Pinpoint the cell where the given text exists, returning its [x, y] midpoint coordinate. 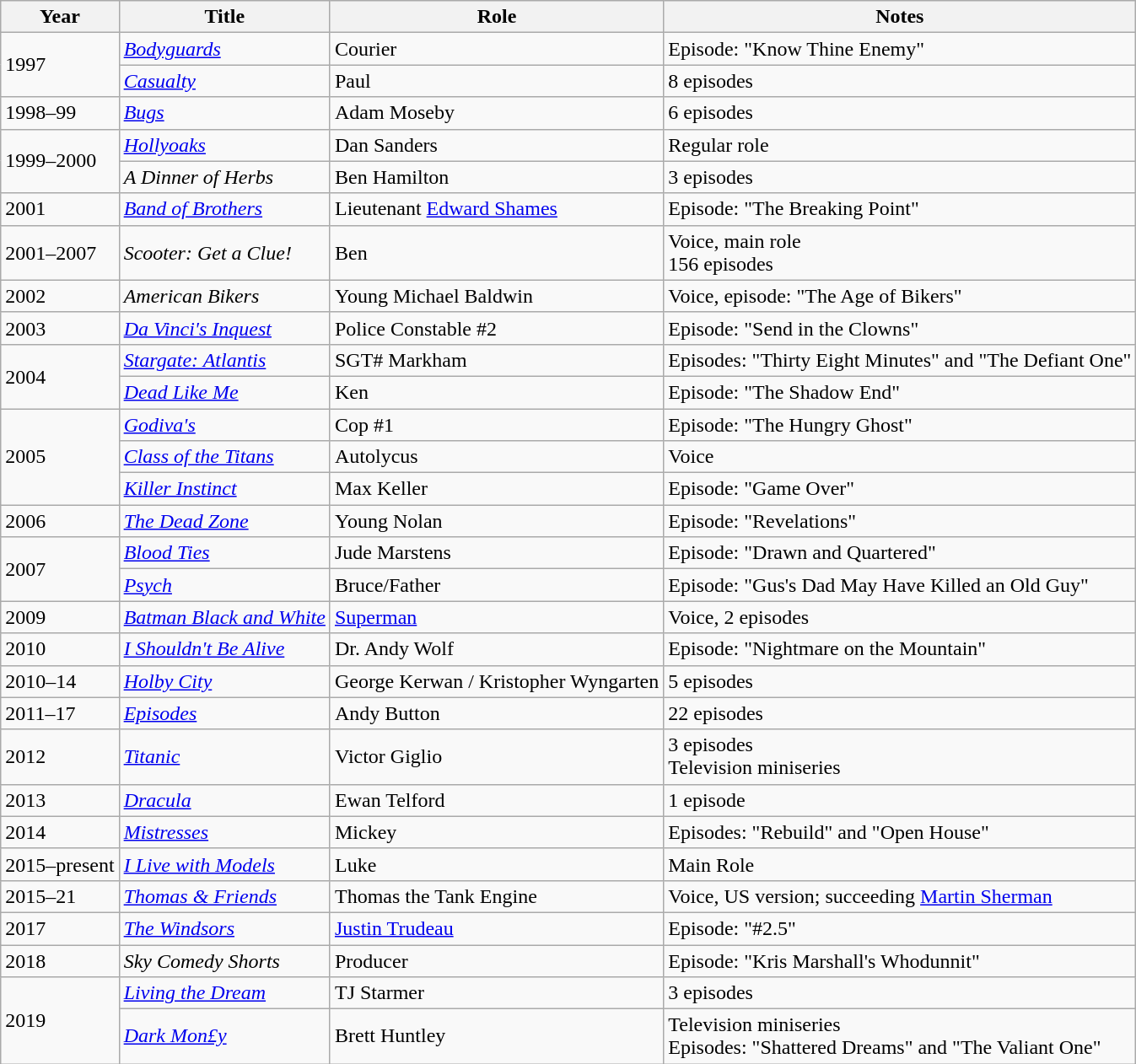
Episode: "#2.5" [900, 928]
Cop #1 [496, 424]
Titanic [224, 757]
Batman Black and White [224, 617]
Episode: "The Breaking Point" [900, 209]
2005 [60, 456]
Young Michael Baldwin [496, 296]
2002 [60, 296]
Episode: "Drawn and Quartered" [900, 553]
Episode: "The Shadow End" [900, 392]
Year [60, 17]
2011–17 [60, 713]
Sky Comedy Shorts [224, 960]
TJ Starmer [496, 993]
Living the Dream [224, 993]
2001–2007 [60, 253]
The Dead Zone [224, 521]
I Live with Models [224, 864]
Role [496, 17]
Stargate: Atlantis [224, 360]
Scooter: Get a Clue! [224, 253]
SGT# Markham [496, 360]
2018 [60, 960]
Episode: "Revelations" [900, 521]
Dracula [224, 800]
Jude Marstens [496, 553]
1 episode [900, 800]
2010 [60, 649]
Producer [496, 960]
Episodes: "Thirty Eight Minutes" and "The Defiant One" [900, 360]
2003 [60, 328]
2010–14 [60, 681]
3 episodesTelevision miniseries [900, 757]
Da Vinci's Inquest [224, 328]
2007 [60, 569]
Voice, US version; succeeding Martin Sherman [900, 896]
Casualty [224, 81]
Episode: "Gus's Dad May Have Killed an Old Guy" [900, 585]
Bodyguards [224, 49]
Superman [496, 617]
Mistresses [224, 832]
Thomas the Tank Engine [496, 896]
Class of the Titans [224, 457]
Max Keller [496, 489]
Regular role [900, 145]
Episode: "Know Thine Enemy" [900, 49]
Thomas & Friends [224, 896]
6 episodes [900, 113]
Main Role [900, 864]
Voice, episode: "The Age of Bikers" [900, 296]
2006 [60, 521]
Band of Brothers [224, 209]
Dr. Andy Wolf [496, 649]
2013 [60, 800]
The Windsors [224, 928]
Andy Button [496, 713]
Police Constable #2 [496, 328]
1999–2000 [60, 161]
Paul [496, 81]
Ewan Telford [496, 800]
Blood Ties [224, 553]
Justin Trudeau [496, 928]
8 episodes [900, 81]
Luke [496, 864]
Hollyoaks [224, 145]
Godiva's [224, 424]
2014 [60, 832]
Episode: "Nightmare on the Mountain" [900, 649]
Lieutenant Edward Shames [496, 209]
Ben [496, 253]
Bugs [224, 113]
Mickey [496, 832]
Episode: "The Hungry Ghost" [900, 424]
Dan Sanders [496, 145]
Episode: "Game Over" [900, 489]
2012 [60, 757]
Young Nolan [496, 521]
Episodes [224, 713]
Voice [900, 457]
Voice, main role156 episodes [900, 253]
2001 [60, 209]
Victor Giglio [496, 757]
Voice, 2 episodes [900, 617]
Killer Instinct [224, 489]
Title [224, 17]
Adam Moseby [496, 113]
Dark Mon£y [224, 1037]
Brett Huntley [496, 1037]
Bruce/Father [496, 585]
Episode: "Send in the Clowns" [900, 328]
5 episodes [900, 681]
2009 [60, 617]
American Bikers [224, 296]
22 episodes [900, 713]
2019 [60, 1020]
Holby City [224, 681]
George Kerwan / Kristopher Wyngarten [496, 681]
2015–21 [60, 896]
A Dinner of Herbs [224, 177]
Dead Like Me [224, 392]
Television miniseriesEpisodes: "Shattered Dreams" and "The Valiant One" [900, 1037]
Ken [496, 392]
Episode: "Kris Marshall's Whodunnit" [900, 960]
2015–present [60, 864]
1998–99 [60, 113]
Psych [224, 585]
Courier [496, 49]
Notes [900, 17]
Autolycus [496, 457]
2017 [60, 928]
Ben Hamilton [496, 177]
Episodes: "Rebuild" and "Open House" [900, 832]
1997 [60, 65]
I Shouldn't Be Alive [224, 649]
2004 [60, 376]
